Pinpoint the cell where the given text exists, returning its [X, Y] midpoint coordinate. 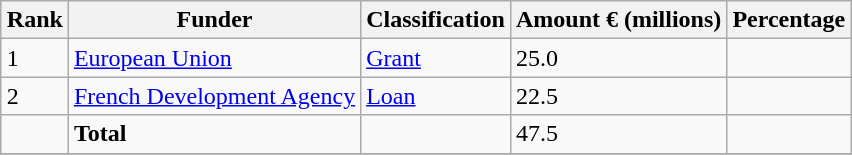
French Development Agency [214, 96]
Total [214, 134]
25.0 [618, 58]
Amount € (millions) [618, 20]
European Union [214, 58]
Classification [436, 20]
Percentage [789, 20]
Funder [214, 20]
2 [34, 96]
Rank [34, 20]
1 [34, 58]
Loan [436, 96]
Grant [436, 58]
47.5 [618, 134]
22.5 [618, 96]
